Detect which cell encompasses the target text, then output its [X, Y] center coordinate. 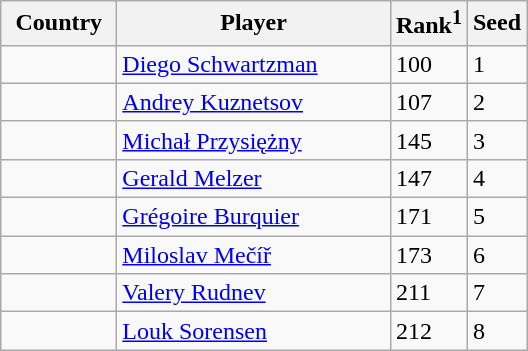
8 [496, 331]
6 [496, 255]
Michał Przysiężny [254, 140]
171 [428, 217]
Valery Rudnev [254, 293]
Seed [496, 24]
Country [59, 24]
Gerald Melzer [254, 178]
4 [496, 178]
145 [428, 140]
Rank1 [428, 24]
Grégoire Burquier [254, 217]
100 [428, 64]
7 [496, 293]
147 [428, 178]
212 [428, 331]
Andrey Kuznetsov [254, 102]
173 [428, 255]
3 [496, 140]
107 [428, 102]
Louk Sorensen [254, 331]
1 [496, 64]
5 [496, 217]
211 [428, 293]
Player [254, 24]
2 [496, 102]
Diego Schwartzman [254, 64]
Miloslav Mečíř [254, 255]
